Output the (x, y) coordinate of the center of the cell containing the given text.  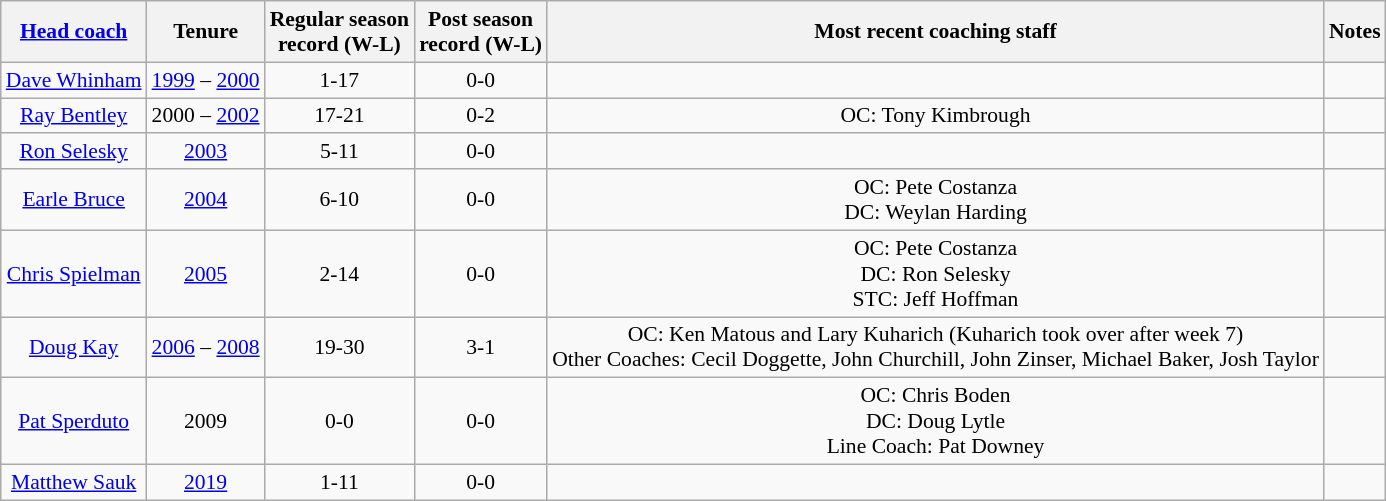
Most recent coaching staff (936, 32)
6-10 (340, 200)
OC: Pete CostanzaDC: Ron SeleskySTC: Jeff Hoffman (936, 274)
Doug Kay (74, 348)
2019 (206, 483)
Tenure (206, 32)
Ron Selesky (74, 152)
3-1 (480, 348)
Regular seasonrecord (W-L) (340, 32)
2009 (206, 422)
Pat Sperduto (74, 422)
1999 – 2000 (206, 80)
2006 – 2008 (206, 348)
1-17 (340, 80)
5-11 (340, 152)
1-11 (340, 483)
2-14 (340, 274)
Chris Spielman (74, 274)
17-21 (340, 116)
2005 (206, 274)
0-2 (480, 116)
Post seasonrecord (W-L) (480, 32)
2000 – 2002 (206, 116)
2003 (206, 152)
Matthew Sauk (74, 483)
Head coach (74, 32)
Dave Whinham (74, 80)
OC: Chris BodenDC: Doug LytleLine Coach: Pat Downey (936, 422)
Notes (1355, 32)
2004 (206, 200)
Ray Bentley (74, 116)
19-30 (340, 348)
Earle Bruce (74, 200)
OC: Pete CostanzaDC: Weylan Harding (936, 200)
OC: Tony Kimbrough (936, 116)
